Scan for the cell matching the given text and deliver its (X, Y) coordinate at center. 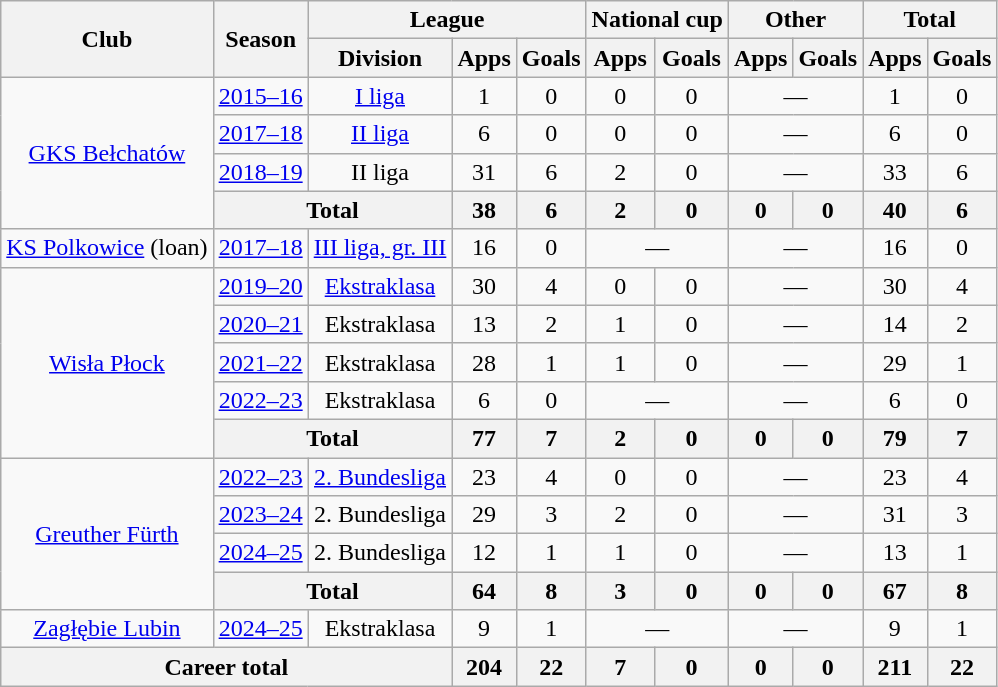
League (447, 20)
40 (895, 210)
Season (260, 39)
67 (895, 591)
Wisła Płock (107, 362)
28 (484, 362)
Division (380, 58)
204 (484, 667)
2023–24 (260, 515)
2018–19 (260, 172)
III liga, gr. III (380, 248)
KS Polkowice (loan) (107, 248)
National cup (657, 20)
Career total (226, 667)
12 (484, 553)
2019–20 (260, 286)
38 (484, 210)
2015–16 (260, 96)
77 (484, 438)
Greuther Fürth (107, 534)
211 (895, 667)
79 (895, 438)
2020–21 (260, 324)
Other (795, 20)
33 (895, 172)
14 (895, 324)
Club (107, 39)
Zagłębie Lubin (107, 629)
2021–22 (260, 362)
I liga (380, 96)
GKS Bełchatów (107, 153)
64 (484, 591)
